Output the [x, y] coordinate of the center of the cell containing the given text.  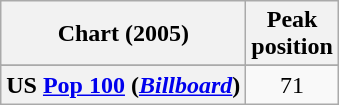
71 [292, 85]
Peakposition [292, 34]
US Pop 100 (Billboard) [124, 85]
Chart (2005) [124, 34]
